Scan for the cell matching the given text and deliver its [X, Y] coordinate at center. 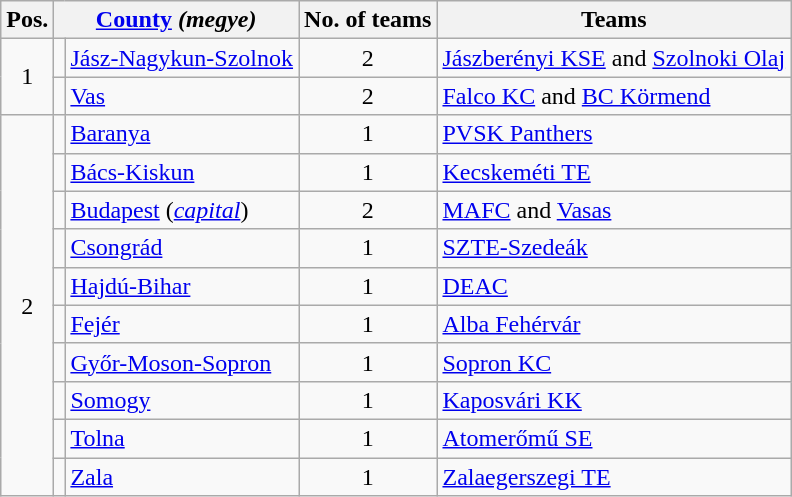
Falco KC and BC Körmend [614, 96]
Teams [614, 20]
Zalaegerszegi TE [614, 477]
PVSK Panthers [614, 134]
Alba Fehérvár [614, 324]
Tolna [182, 438]
Budapest (capital) [182, 210]
Hajdú-Bihar [182, 286]
Pos. [28, 20]
Jász-Nagykun-Szolnok [182, 58]
Vas [182, 96]
DEAC [614, 286]
Kecskeméti TE [614, 172]
Bács-Kiskun [182, 172]
Fejér [182, 324]
Zala [182, 477]
Jászberényi KSE and Szolnoki Olaj [614, 58]
County (megye) [176, 20]
Győr-Moson-Sopron [182, 362]
MAFC and Vasas [614, 210]
Sopron KC [614, 362]
Csongrád [182, 248]
Atomerőmű SE [614, 438]
No. of teams [368, 20]
SZTE-Szedeák [614, 248]
Somogy [182, 400]
Kaposvári KK [614, 400]
Baranya [182, 134]
